Detect which cell encompasses the target text, then output its [X, Y] center coordinate. 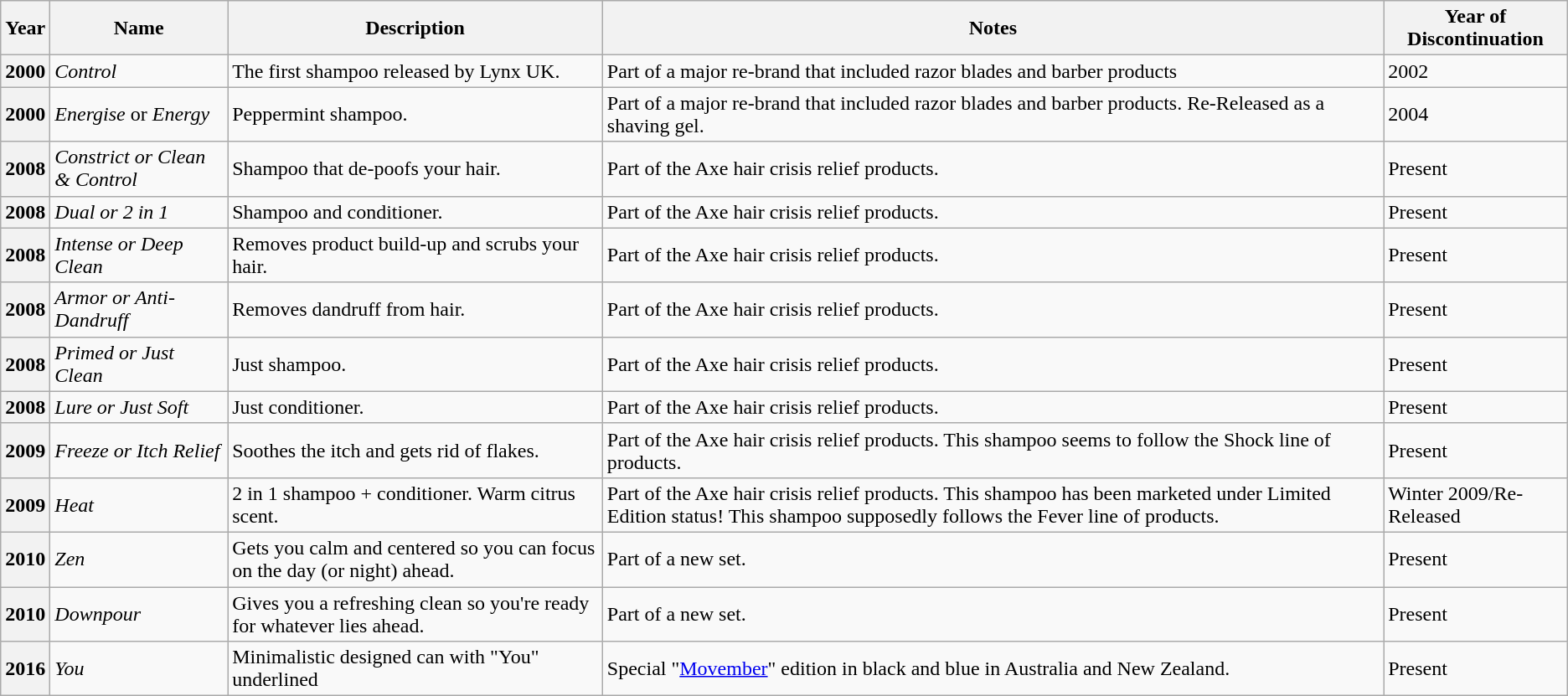
The first shampoo released by Lynx UK. [415, 71]
Special "Movember" edition in black and blue in Australia and New Zealand. [993, 668]
Constrict or Clean & Control [139, 169]
Just shampoo. [415, 363]
2 in 1 shampoo + conditioner. Warm citrus scent. [415, 504]
Winter 2009/Re-Released [1476, 504]
Freeze or Itch Relief [139, 451]
Name [139, 28]
Zen [139, 559]
Year [25, 28]
Part of a major re-brand that included razor blades and barber products [993, 71]
Notes [993, 28]
Intense or Deep Clean [139, 255]
Year of Discontinuation [1476, 28]
Removes dandruff from hair. [415, 310]
2016 [25, 668]
You [139, 668]
Gives you a refreshing clean so you're ready for whatever lies ahead. [415, 613]
Part of a major re-brand that included razor blades and barber products. Re-Released as a shaving gel. [993, 114]
Just conditioner. [415, 407]
Control [139, 71]
Energise or Energy [139, 114]
2004 [1476, 114]
Gets you calm and centered so you can focus on the day (or night) ahead. [415, 559]
2002 [1476, 71]
Minimalistic designed can with "You" underlined [415, 668]
Heat [139, 504]
Part of the Axe hair crisis relief products. This shampoo seems to follow the Shock line of products. [993, 451]
Lure or Just Soft [139, 407]
Removes product build-up and scrubs your hair. [415, 255]
Soothes the itch and gets rid of flakes. [415, 451]
Shampoo that de-poofs your hair. [415, 169]
Peppermint shampoo. [415, 114]
Shampoo and conditioner. [415, 212]
Primed or Just Clean [139, 363]
Armor or Anti-Dandruff [139, 310]
Description [415, 28]
Downpour [139, 613]
Dual or 2 in 1 [139, 212]
